Return the (x, y) coordinate for the center point of the cell that contains the specified text.  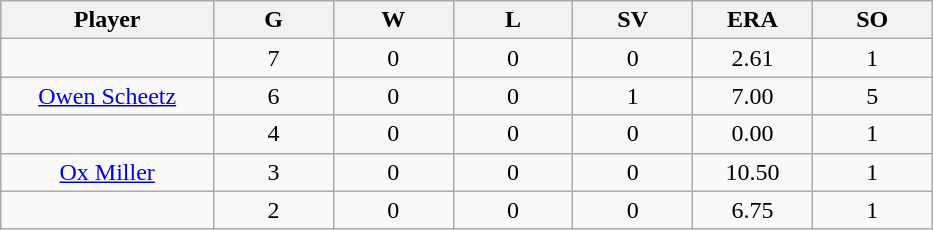
3 (274, 172)
7 (274, 58)
SO (872, 20)
ERA (753, 20)
6 (274, 96)
Player (108, 20)
0.00 (753, 134)
W (393, 20)
6.75 (753, 210)
Ox Miller (108, 172)
L (513, 20)
G (274, 20)
4 (274, 134)
2.61 (753, 58)
10.50 (753, 172)
SV (633, 20)
Owen Scheetz (108, 96)
5 (872, 96)
7.00 (753, 96)
2 (274, 210)
